Find where the given text appears and provide that cell's center as (x, y) coordinate. 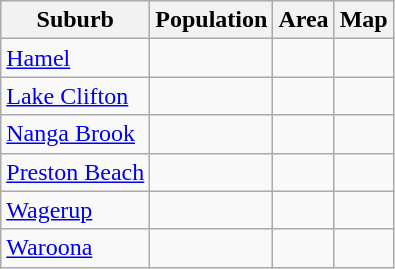
Preston Beach (76, 172)
Area (304, 20)
Hamel (76, 58)
Population (212, 20)
Nanga Brook (76, 134)
Wagerup (76, 210)
Waroona (76, 248)
Lake Clifton (76, 96)
Suburb (76, 20)
Map (364, 20)
